Pinpoint the cell where the given text exists, returning its [x, y] midpoint coordinate. 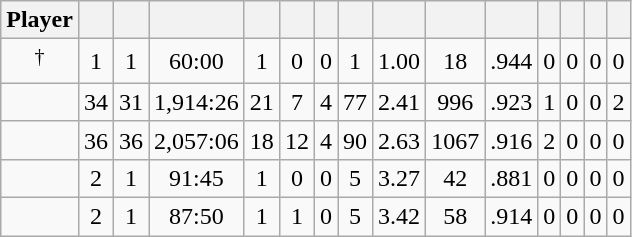
2,057:06 [197, 140]
60:00 [197, 62]
42 [456, 178]
.916 [512, 140]
2.41 [400, 102]
996 [456, 102]
31 [132, 102]
91:45 [197, 178]
.923 [512, 102]
12 [296, 140]
1,914:26 [197, 102]
Player [40, 20]
21 [262, 102]
3.27 [400, 178]
1067 [456, 140]
58 [456, 217]
.914 [512, 217]
.944 [512, 62]
† [40, 62]
90 [356, 140]
7 [296, 102]
2.63 [400, 140]
87:50 [197, 217]
.881 [512, 178]
1.00 [400, 62]
77 [356, 102]
34 [96, 102]
3.42 [400, 217]
